Determine the (x, y) coordinate at the center of the cell enclosing the given text.  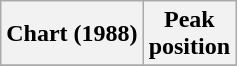
Chart (1988) (72, 34)
Peakposition (189, 34)
